Output the (x, y) coordinate of the center of the cell containing the given text.  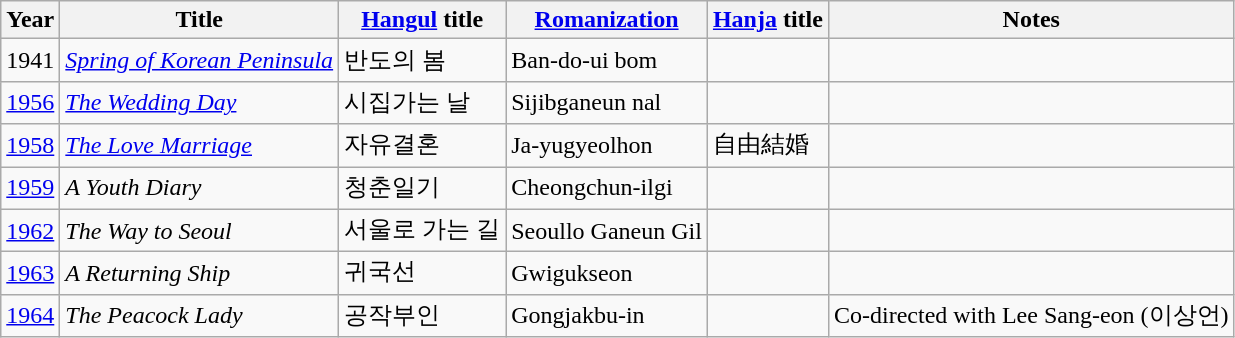
1958 (30, 146)
1962 (30, 230)
Hanja title (768, 20)
Ban-do-ui bom (607, 60)
自由結婚 (768, 146)
Spring of Korean Peninsula (200, 60)
Notes (1031, 20)
귀국선 (422, 274)
A Youth Diary (200, 188)
Cheongchun-ilgi (607, 188)
Co-directed with Lee Sang-eon (이상언) (1031, 316)
서울로 가는 길 (422, 230)
반도의 봄 (422, 60)
Hangul title (422, 20)
Seoullo Ganeun Gil (607, 230)
Title (200, 20)
1964 (30, 316)
시집가는 날 (422, 102)
1941 (30, 60)
Gwigukseon (607, 274)
자유결혼 (422, 146)
Year (30, 20)
The Wedding Day (200, 102)
1956 (30, 102)
Gongjakbu-in (607, 316)
The Way to Seoul (200, 230)
공작부인 (422, 316)
The Love Marriage (200, 146)
Sijibganeun nal (607, 102)
청춘일기 (422, 188)
1959 (30, 188)
Ja-yugyeolhon (607, 146)
1963 (30, 274)
Romanization (607, 20)
The Peacock Lady (200, 316)
A Returning Ship (200, 274)
